Find where the given text appears and provide that cell's center as [X, Y] coordinate. 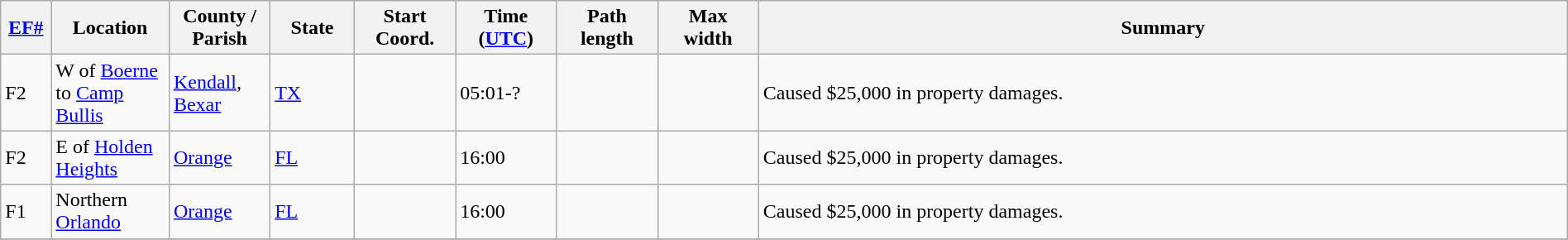
EF# [26, 28]
05:01-? [506, 93]
Location [111, 28]
Path length [607, 28]
Start Coord. [404, 28]
Max width [708, 28]
County / Parish [219, 28]
Time (UTC) [506, 28]
State [313, 28]
E of Holden Heights [111, 157]
Summary [1163, 28]
F1 [26, 212]
TX [313, 93]
Northern Orlando [111, 212]
Kendall, Bexar [219, 93]
W of Boerne to Camp Bullis [111, 93]
